Identify which cell holds the provided text, then report its (X, Y) central coordinate. 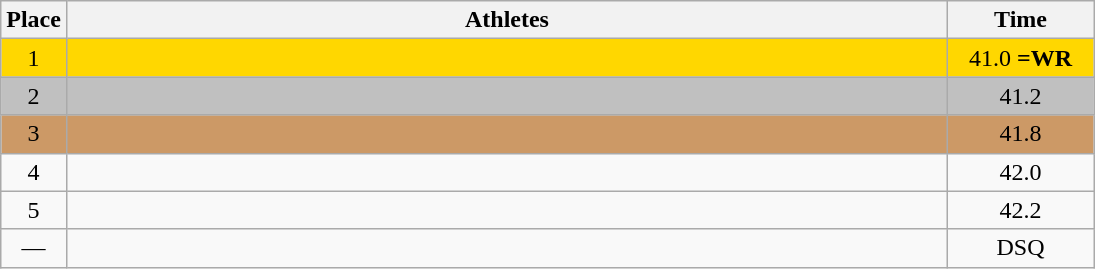
42.2 (1021, 210)
3 (34, 134)
Place (34, 20)
41.8 (1021, 134)
— (34, 248)
42.0 (1021, 172)
4 (34, 172)
Time (1021, 20)
DSQ (1021, 248)
Athletes (506, 20)
1 (34, 58)
2 (34, 96)
41.2 (1021, 96)
5 (34, 210)
41.0 =WR (1021, 58)
